Find where the given text appears and provide that cell's center as (X, Y) coordinate. 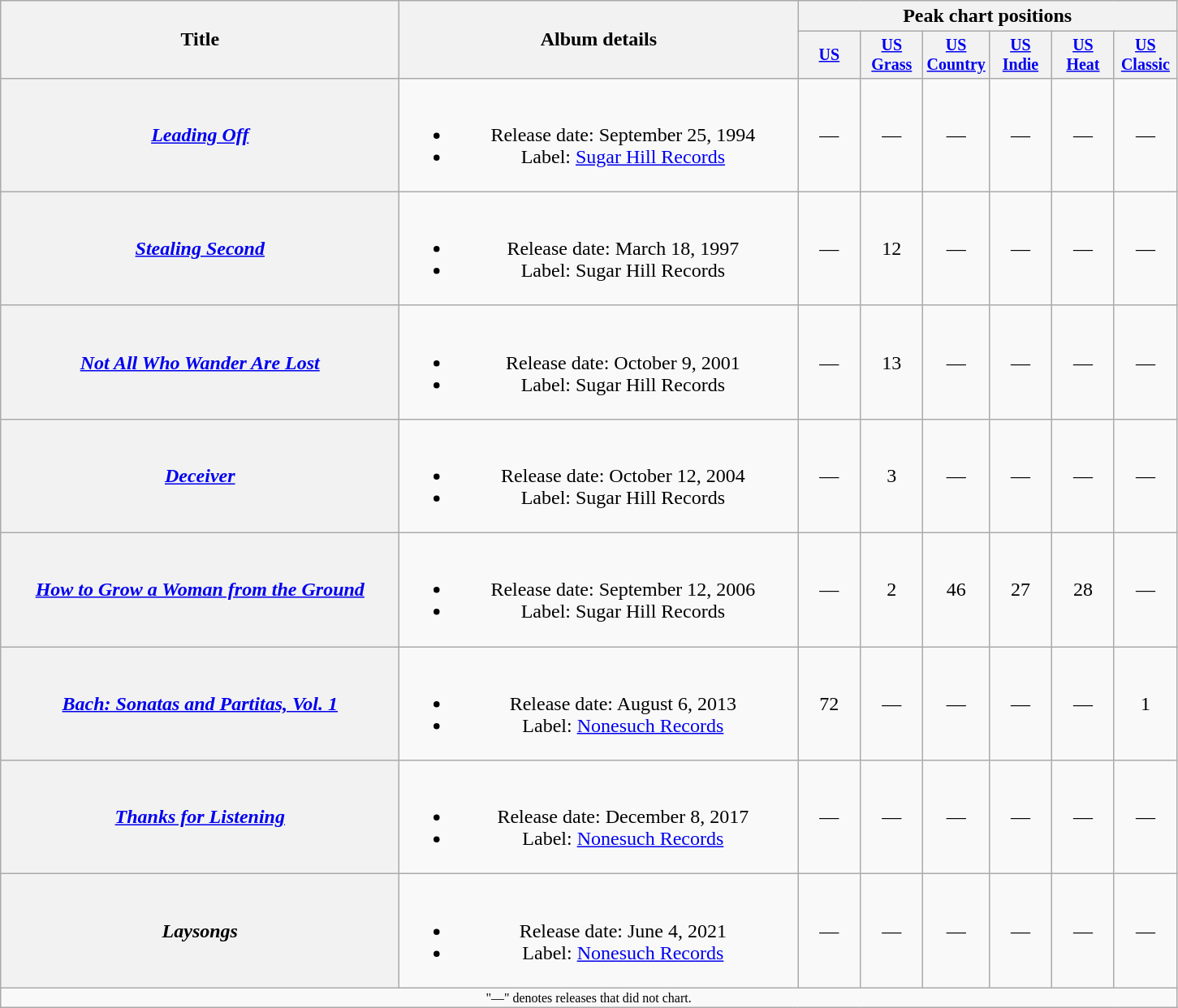
Deceiver (200, 476)
"—" denotes releases that did not chart. (589, 997)
12 (891, 248)
2 (891, 590)
Release date: October 9, 2001Label: Sugar Hill Records (599, 362)
72 (830, 704)
Release date: September 12, 2006Label: Sugar Hill Records (599, 590)
US Country (956, 55)
46 (956, 590)
Release date: March 18, 1997Label: Sugar Hill Records (599, 248)
Release date: August 6, 2013Label: Nonesuch Records (599, 704)
Title (200, 40)
28 (1083, 590)
Stealing Second (200, 248)
How to Grow a Woman from the Ground (200, 590)
Leading Off (200, 135)
1 (1145, 704)
Bach: Sonatas and Partitas, Vol. 1 (200, 704)
US Heat (1083, 55)
Thanks for Listening (200, 817)
13 (891, 362)
US Indie (1020, 55)
US Grass (891, 55)
US (830, 55)
Laysongs (200, 931)
27 (1020, 590)
US Classic (1145, 55)
Album details (599, 40)
Release date: June 4, 2021Label: Nonesuch Records (599, 931)
Release date: October 12, 2004Label: Sugar Hill Records (599, 476)
Not All Who Wander Are Lost (200, 362)
Release date: December 8, 2017Label: Nonesuch Records (599, 817)
3 (891, 476)
Peak chart positions (987, 16)
Release date: September 25, 1994Label: Sugar Hill Records (599, 135)
